Provide the [x, y] coordinate of the cell's center where the given text is located.  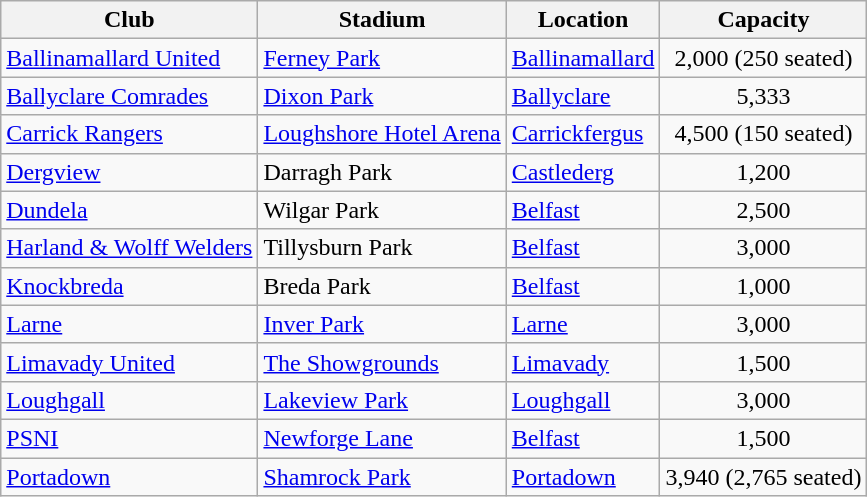
Newforge Lane [382, 438]
Lakeview Park [382, 400]
3,940 (2,765 seated) [764, 477]
Stadium [382, 20]
Ferney Park [382, 58]
Darragh Park [382, 172]
Club [130, 20]
Carrick Rangers [130, 134]
Ballyclare [583, 96]
Ballyclare Comrades [130, 96]
Capacity [764, 20]
Limavady United [130, 362]
1,000 [764, 286]
Wilgar Park [382, 210]
Tillysburn Park [382, 248]
5,333 [764, 96]
Limavady [583, 362]
Breda Park [382, 286]
Dixon Park [382, 96]
Loughshore Hotel Arena [382, 134]
Ballinamallard [583, 58]
Castlederg [583, 172]
4,500 (150 seated) [764, 134]
Shamrock Park [382, 477]
1,200 [764, 172]
Carrickfergus [583, 134]
Location [583, 20]
Dundela [130, 210]
PSNI [130, 438]
Harland & Wolff Welders [130, 248]
Dergview [130, 172]
2,500 [764, 210]
Knockbreda [130, 286]
Inver Park [382, 324]
2,000 (250 seated) [764, 58]
Ballinamallard United [130, 58]
The Showgrounds [382, 362]
